Pinpoint the cell where the given text exists, returning its [X, Y] midpoint coordinate. 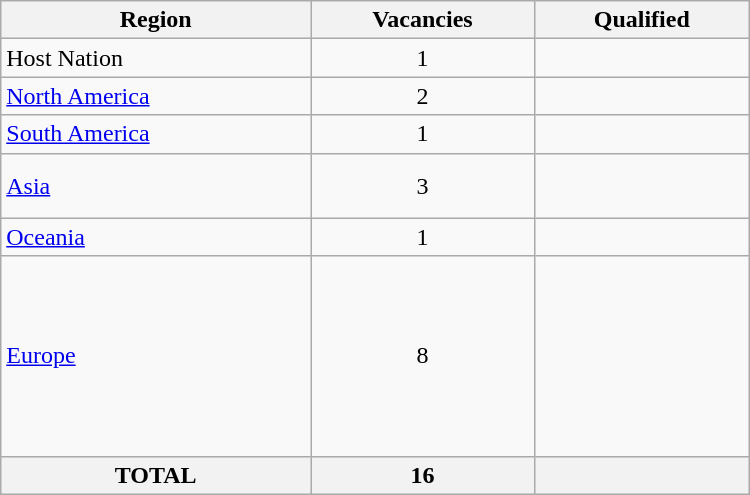
2 [423, 96]
Oceania [156, 237]
Vacancies [423, 20]
South America [156, 134]
Asia [156, 186]
3 [423, 186]
North America [156, 96]
Host Nation [156, 58]
TOTAL [156, 475]
8 [423, 356]
16 [423, 475]
Qualified [642, 20]
Europe [156, 356]
Region [156, 20]
